Output the [x, y] coordinate of the center of the cell containing the given text.  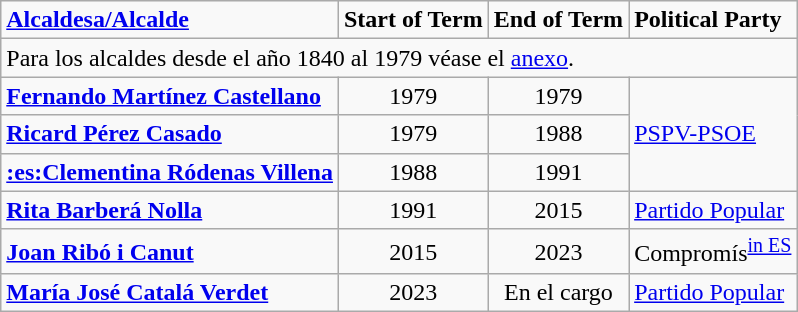
Political Party [713, 20]
PSPV-PSOE [713, 134]
Ricard Pérez Casado [170, 134]
En el cargo [558, 293]
Alcaldesa/Alcalde [170, 20]
Para los alcaldes desde el año 1840 al 1979 véase el anexo. [399, 58]
Compromísin ES [713, 252]
Start of Term [413, 20]
Fernando Martínez Castellano [170, 96]
María José Catalá Verdet [170, 293]
End of Term [558, 20]
Joan Ribó i Canut [170, 252]
Rita Barberá Nolla [170, 210]
:es:Clementina Ródenas Villena [170, 172]
